Output the [x, y] coordinate of the center of the cell containing the given text.  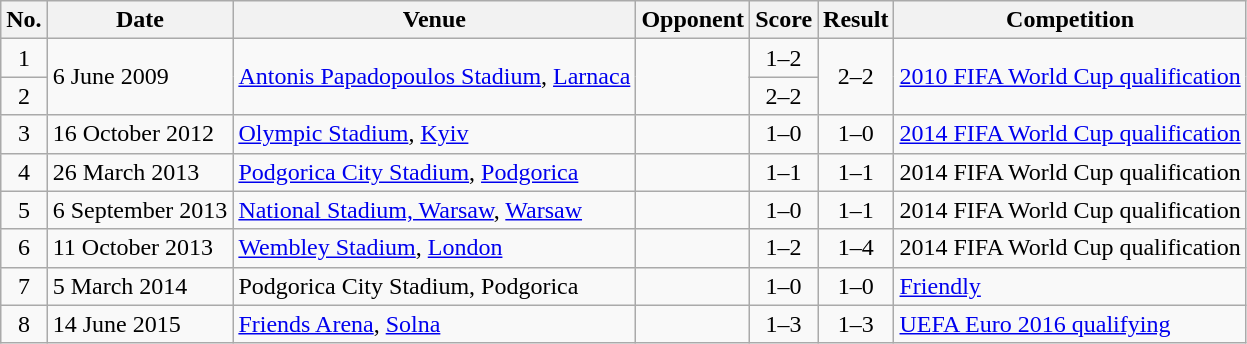
Antonis Papadopoulos Stadium, Larnaca [434, 77]
3 [24, 134]
Olympic Stadium, Kyiv [434, 134]
Competition [1070, 20]
No. [24, 20]
Wembley Stadium, London [434, 248]
Score [784, 20]
Result [856, 20]
Opponent [693, 20]
Date [140, 20]
Friends Arena, Solna [434, 324]
1–4 [856, 248]
UEFA Euro 2016 qualifying [1070, 324]
6 June 2009 [140, 77]
6 September 2013 [140, 210]
2010 FIFA World Cup qualification [1070, 77]
5 [24, 210]
11 October 2013 [140, 248]
5 March 2014 [140, 286]
7 [24, 286]
14 June 2015 [140, 324]
8 [24, 324]
Venue [434, 20]
6 [24, 248]
4 [24, 172]
16 October 2012 [140, 134]
26 March 2013 [140, 172]
2 [24, 96]
National Stadium, Warsaw, Warsaw [434, 210]
Friendly [1070, 286]
1 [24, 58]
